Provide the [x, y] coordinate of the cell's center where the given text is located.  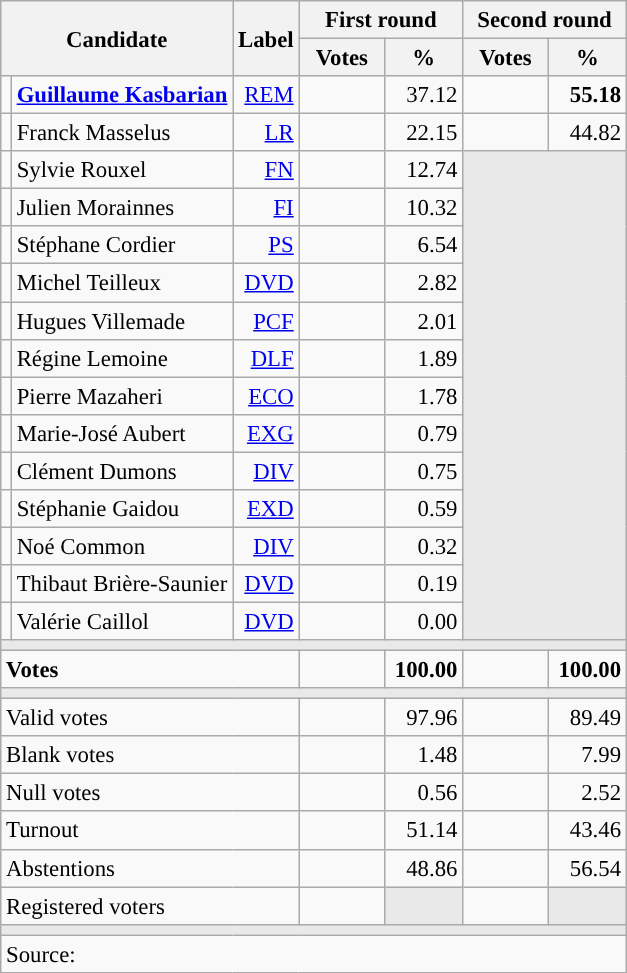
PS [266, 245]
Source: [314, 954]
48.86 [424, 868]
Franck Masselus [122, 133]
FN [266, 170]
6.54 [424, 245]
51.14 [424, 831]
1.48 [424, 755]
56.54 [587, 868]
Pierre Mazaheri [122, 396]
55.18 [587, 95]
Blank votes [150, 755]
Sylvie Rouxel [122, 170]
LR [266, 133]
Stéphane Cordier [122, 245]
Null votes [150, 793]
43.46 [587, 831]
44.82 [587, 133]
0.32 [424, 546]
0.19 [424, 584]
0.00 [424, 621]
0.79 [424, 433]
PCF [266, 321]
Noé Common [122, 546]
37.12 [424, 95]
2.01 [424, 321]
Valérie Caillol [122, 621]
Hugues Villemade [122, 321]
Marie-José Aubert [122, 433]
0.75 [424, 471]
10.32 [424, 208]
97.96 [424, 718]
Turnout [150, 831]
Thibaut Brière-Saunier [122, 584]
Registered voters [150, 906]
First round [381, 20]
89.49 [587, 718]
Second round [545, 20]
0.59 [424, 509]
Régine Lemoine [122, 358]
Clément Dumons [122, 471]
Michel Teilleux [122, 283]
1.78 [424, 396]
Guillaume Kasbarian [122, 95]
22.15 [424, 133]
REM [266, 95]
ECO [266, 396]
EXD [266, 509]
7.99 [587, 755]
2.52 [587, 793]
Abstentions [150, 868]
EXG [266, 433]
1.89 [424, 358]
Stéphanie Gaidou [122, 509]
FI [266, 208]
Label [266, 38]
0.56 [424, 793]
Valid votes [150, 718]
Julien Morainnes [122, 208]
2.82 [424, 283]
Candidate [117, 38]
12.74 [424, 170]
DLF [266, 358]
